Search for the cell housing the specified text and yield its (X, Y) center coordinate. 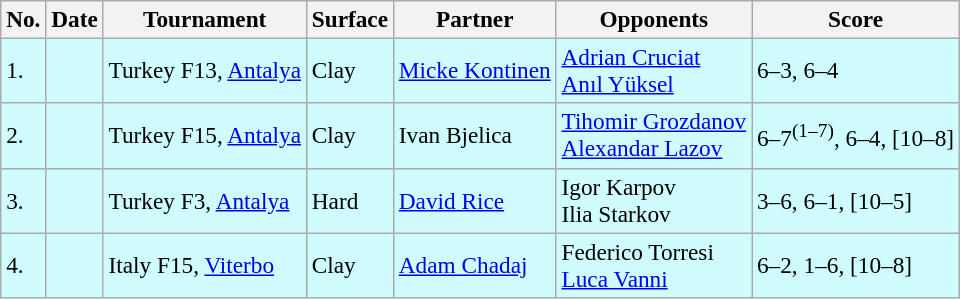
Hard (350, 200)
Opponents (654, 19)
Date (74, 19)
David Rice (474, 200)
Turkey F3, Antalya (204, 200)
3–6, 6–1, [10–5] (856, 200)
Turkey F15, Antalya (204, 136)
Score (856, 19)
6–2, 1–6, [10–8] (856, 264)
3. (24, 200)
No. (24, 19)
Adrian Cruciat Anıl Yüksel (654, 70)
Federico Torresi Luca Vanni (654, 264)
Surface (350, 19)
Micke Kontinen (474, 70)
4. (24, 264)
1. (24, 70)
6–7(1–7), 6–4, [10–8] (856, 136)
Igor Karpov Ilia Starkov (654, 200)
Tihomir Grozdanov Alexandar Lazov (654, 136)
Adam Chadaj (474, 264)
Ivan Bjelica (474, 136)
Italy F15, Viterbo (204, 264)
6–3, 6–4 (856, 70)
Turkey F13, Antalya (204, 70)
Tournament (204, 19)
Partner (474, 19)
2. (24, 136)
